Extract the [x, y] coordinate from the center of the cell holding the provided text.  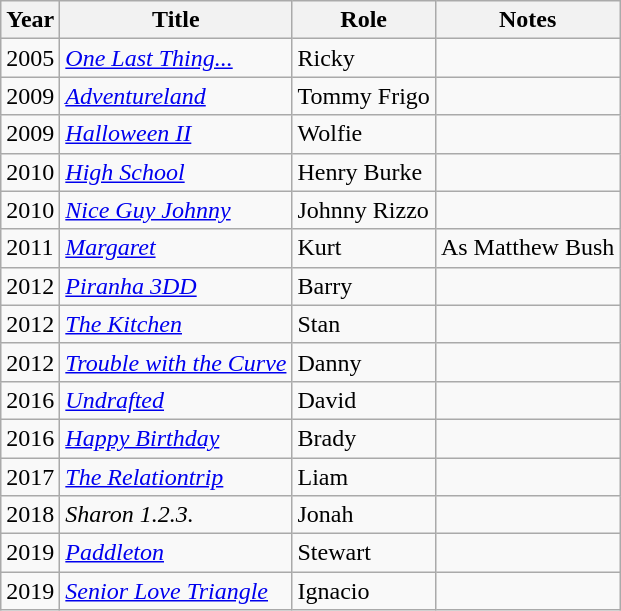
Adventureland [176, 96]
Danny [364, 362]
David [364, 400]
Year [30, 20]
Barry [364, 286]
High School [176, 172]
Piranha 3DD [176, 286]
Senior Love Triangle [176, 591]
The Relationtrip [176, 477]
Henry Burke [364, 172]
Liam [364, 477]
Paddleton [176, 553]
The Kitchen [176, 324]
Ignacio [364, 591]
Tommy Frigo [364, 96]
Role [364, 20]
Margaret [176, 248]
Sharon 1.2.3. [176, 515]
2018 [30, 515]
One Last Thing... [176, 58]
As Matthew Bush [527, 248]
2011 [30, 248]
Happy Birthday [176, 438]
Undrafted [176, 400]
Trouble with the Curve [176, 362]
Nice Guy Johnny [176, 210]
Jonah [364, 515]
Stewart [364, 553]
Wolfie [364, 134]
Halloween II [176, 134]
Notes [527, 20]
Stan [364, 324]
2005 [30, 58]
Title [176, 20]
Brady [364, 438]
Johnny Rizzo [364, 210]
Kurt [364, 248]
2017 [30, 477]
Ricky [364, 58]
